Return the (x, y) coordinate for the center point of the cell that contains the specified text.  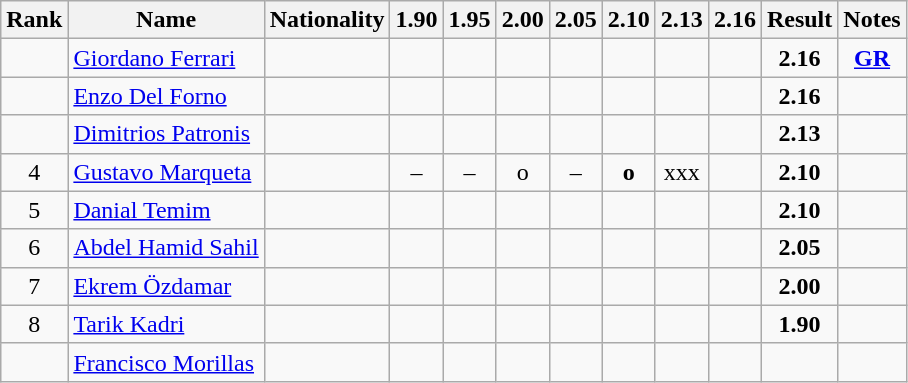
4 (34, 172)
Tarik Kadri (166, 324)
GR (872, 58)
xxx (682, 172)
Name (166, 20)
Giordano Ferrari (166, 58)
1.95 (470, 20)
8 (34, 324)
Gustavo Marqueta (166, 172)
Enzo Del Forno (166, 96)
Dimitrios Patronis (166, 134)
Nationality (327, 20)
7 (34, 286)
Abdel Hamid Sahil (166, 248)
Danial Temim (166, 210)
Ekrem Özdamar (166, 286)
Rank (34, 20)
5 (34, 210)
Result (799, 20)
Francisco Morillas (166, 362)
6 (34, 248)
Notes (872, 20)
